From the cell containing the given text, extract its center point as (X, Y) coordinate. 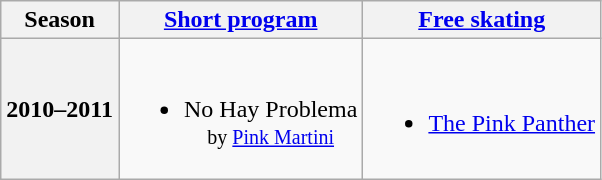
The Pink Panther (482, 109)
Free skating (482, 20)
Short program (240, 20)
Season (60, 20)
2010–2011 (60, 109)
No Hay Problema by Pink Martini (240, 109)
